Output the (x, y) coordinate of the center of the cell containing the given text.  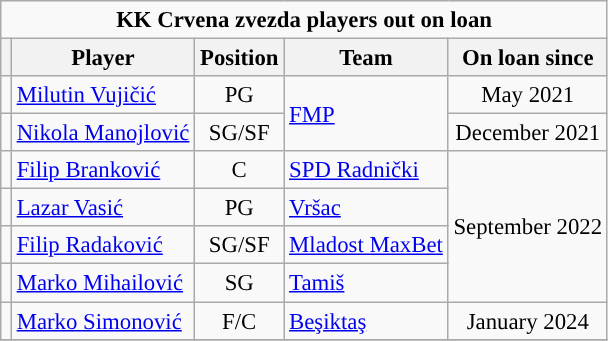
Lazar Vasić (102, 208)
Marko Mihailović (102, 283)
F/C (240, 321)
September 2022 (528, 226)
KK Crvena zvezda players out on loan (304, 20)
Vršac (366, 208)
Team (366, 58)
Beşiktaş (366, 321)
SG (240, 283)
FMP (366, 114)
SPD Radnički (366, 170)
On loan since (528, 58)
Position (240, 58)
Marko Simonović (102, 321)
C (240, 170)
January 2024 (528, 321)
Filip Branković (102, 170)
May 2021 (528, 95)
Nikola Manojlović (102, 133)
Player (102, 58)
Milutin Vujičić (102, 95)
Filip Radaković (102, 245)
Mladost MaxBet (366, 245)
Tamiš (366, 283)
December 2021 (528, 133)
